Search for the cell housing the specified text and yield its [x, y] center coordinate. 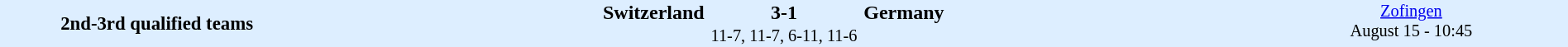
Germany [1059, 12]
11-7, 11-7, 6-11, 11-6 [784, 36]
3-1 [784, 12]
ZofingenAugust 15 - 10:45 [1411, 23]
2nd-3rd qualified teams [157, 23]
Switzerland [509, 12]
